Provide the (x, y) coordinate of the cell's center where the given text is located.  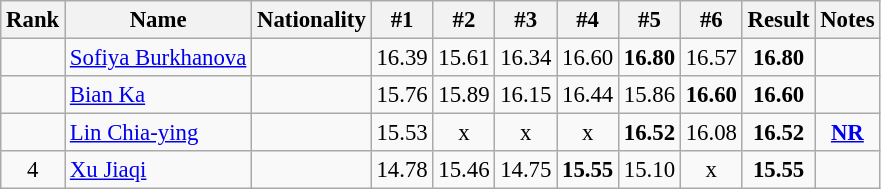
Name (158, 20)
#5 (650, 20)
14.78 (402, 170)
Sofiya Burkhanova (158, 58)
16.34 (526, 58)
15.53 (402, 133)
Bian Ka (158, 95)
Xu Jiaqi (158, 170)
15.61 (464, 58)
16.08 (711, 133)
16.15 (526, 95)
NR (848, 133)
16.44 (588, 95)
#3 (526, 20)
15.10 (650, 170)
15.89 (464, 95)
#4 (588, 20)
#6 (711, 20)
Nationality (312, 20)
4 (33, 170)
15.76 (402, 95)
#2 (464, 20)
14.75 (526, 170)
15.86 (650, 95)
15.46 (464, 170)
#1 (402, 20)
16.57 (711, 58)
Result (778, 20)
Notes (848, 20)
Rank (33, 20)
Lin Chia-ying (158, 133)
16.39 (402, 58)
